From the cell containing the given text, extract its center point as [x, y] coordinate. 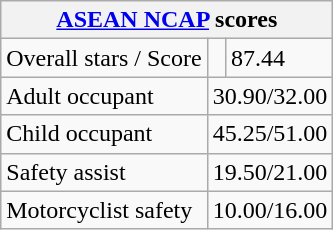
87.44 [278, 58]
19.50/21.00 [270, 172]
Motorcyclist safety [104, 210]
10.00/16.00 [270, 210]
ASEAN NCAP scores [167, 20]
Overall stars / Score [104, 58]
Adult occupant [104, 96]
Child occupant [104, 134]
Safety assist [104, 172]
45.25/51.00 [270, 134]
30.90/32.00 [270, 96]
